Return [X, Y] of the center of cell containing provided text 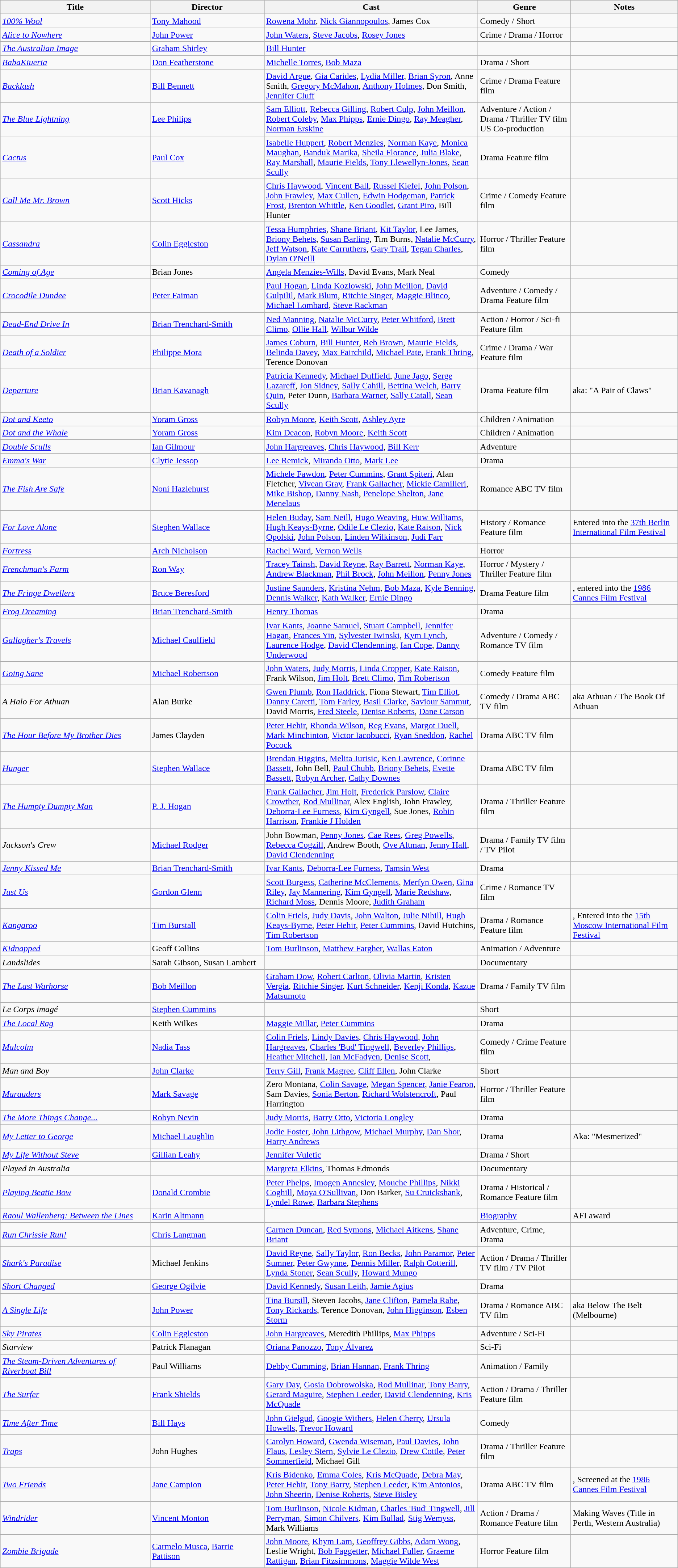
Gordon Glenn [207, 892]
Crime / Drama / Horror [524, 35]
Director [207, 7]
Justine Saunders, Kristina Nehm, Bob Maza, Kyle Benning, Dennis Walker, Kath Walker, Ernie Dingo [371, 593]
Departure [75, 391]
Ian Gilmour [207, 447]
Paul Hogan, Linda Kozlowski, John Meillon, David Gulpilil, Mark Blum, Ritchie Singer, Maggie Blinco, Michael Lombard, Steve Rackman [371, 295]
The Last Warhorse [75, 986]
John Waters, Judy Morris, Linda Cropper, Kate Raison, Frank Wilson, Jim Holt, Brett Climo, Tim Robertson [371, 673]
AFI award [624, 1216]
Biography [524, 1216]
Tracey Tainsh, David Reyne, Ray Barrett, Norman Kaye, Andrew Blackman, Phil Brock, John Meillon, Penny Jones [371, 569]
Michael Laughlin [207, 1136]
Bill Hays [207, 1422]
Don Featherstone [207, 62]
Drama / Romance Feature film [524, 925]
Zero Montana, Colin Savage, Megan Spencer, Janie Fearon, Sam Davies, Sonia Berton, Richard Wolstencroft, Paul Harrington [371, 1094]
Tina Bursill, Steven Jacobs, Jane Clifton, Pamela Rabe, Tony Rickards, Terence Donovan, John Higginson, Esben Storm [371, 1310]
Geoff Collins [207, 949]
aka Athuan / The Book Of Athuan [624, 701]
Action / Drama / Romance Feature film [524, 1518]
Carmen Duncan, Red Symons, Michael Aitkens, Shane Briant [371, 1234]
Drama / Historical / Romance Feature film [524, 1192]
John Bowman, Penny Jones, Cae Rees, Greg Powells, Rebecca Cogzill, Andrew Booth, Ove Altman, Jenny Hall, David Clendenning [371, 845]
Michelle Torres, Bob Maza [371, 62]
Adventure / Sci-Fi [524, 1333]
Comedy / Drama ABC TV film [524, 701]
Lee Remick, Miranda Otto, Mark Lee [371, 460]
Sky Pirates [75, 1333]
My Letter to George [75, 1136]
Tom Burlinson, Matthew Fargher, Wallas Eaton [371, 949]
Alice to Nowhere [75, 35]
James Clayden [207, 735]
Brendan Higgins, Melita Jurisic, Ken Lawrence, Corinne Bassett, John Bell, Paul Chubb, Briony Behets, Evette Bassett, Robyn Archer, Cathy Downes [371, 768]
Shark's Paradise [75, 1263]
Alan Burke [207, 701]
A Halo For Athuan [75, 701]
Dot and the Whale [75, 433]
Brian Kavanagh [207, 391]
The Local Rag [75, 1023]
Action / Drama / Thriller TV film / TV Pilot [524, 1263]
Man and Boy [75, 1070]
John Clarke [207, 1070]
The Fringe Dwellers [75, 593]
Paul Cox [207, 157]
Horror / Mystery / Thriller Feature film [524, 569]
Chris Langman [207, 1234]
Double Sculls [75, 447]
Zombie Brigade [75, 1551]
Romance ABC TV film [524, 489]
The Humpty Dumpty Man [75, 806]
Gillian Leahy [207, 1155]
Tim Burstall [207, 925]
Jennifer Vuletic [371, 1155]
Raoul Wallenberg: Between the Lines [75, 1216]
John Hargreaves, Meredith Phillips, Max Phipps [371, 1333]
Coming of Age [75, 272]
Lee Philips [207, 119]
Frenchman's Farm [75, 569]
Rachel Ward, Vernon Wells [371, 551]
Kidnapped [75, 949]
Angela Menzies-Wills, David Evans, Mark Neal [371, 272]
Ron Way [207, 569]
John Waters, Steve Jacobs, Rosey Jones [371, 35]
Making Waves (Title in Perth, Western Australia) [624, 1518]
Frog Dreaming [75, 611]
Crime / Drama Feature film [524, 86]
Entered into the 37th Berlin International Film Festival [624, 527]
Michael Robertson [207, 673]
Nadia Tass [207, 1047]
Kangaroo [75, 925]
Drama / Romance ABC TV film [524, 1310]
Bob Meillon [207, 986]
Peter Hehir, Rhonda Wilson, Reg Evans, Margot Duell, Mark Minchinton, Victor Iacobucci, Ryan Sneddon, Rachel Pocock [371, 735]
Backlash [75, 86]
David Kennedy, Susan Leith, Jamie Agius [371, 1286]
Malcolm [75, 1047]
Comedy / Short [524, 21]
Title [75, 7]
, Entered into the 15th Moscow International Film Festival [624, 925]
Brian Jones [207, 272]
George Ogilvie [207, 1286]
Notes [624, 7]
Tony Mahood [207, 21]
The Blue Lightning [75, 119]
John Gielgud, Googie Withers, Helen Cherry, Ursula Howells, Trevor Howard [371, 1422]
Action / Drama / Thriller Feature film [524, 1394]
Donald Crombie [207, 1192]
Mark Savage [207, 1094]
Scott Burgess, Catherine McClements, Merfyn Owen, Gina Riley, Jay Mannering, Kim Gyngell, Marie Redshaw, Richard Moss, Dennis Moore, Judith Graham [371, 892]
Genre [524, 7]
Sci-Fi [524, 1347]
Bill Bennett [207, 86]
Robyn Moore, Keith Scott, Ashley Ayre [371, 419]
Adventure [524, 447]
James Coburn, Bill Hunter, Reb Brown, Maurie Fields, Belinda Davey, Max Fairchild, Michael Pate, Frank Thring, Terence Donovan [371, 353]
100% Wool [75, 21]
Adventure / Comedy / Romance TV film [524, 640]
Oriana Panozzo, Tony Álvarez [371, 1347]
Horror Feature film [524, 1551]
Patrick Flanagan [207, 1347]
Played in Australia [75, 1169]
The Steam-Driven Adventures of Riverboat Bill [75, 1366]
Jackson's Crew [75, 845]
Henry Thomas [371, 611]
aka Below The Belt (Melbourne) [624, 1310]
John Hughes [207, 1451]
Jenny Kissed Me [75, 868]
Kris Bidenko, Emma Coles, Kris McQuade, Debra May, Peter Hehir, Tony Barry, Stephen Leeder, Kim Antonios, John Sheerin, Denise Roberts, Steve Bisley [371, 1484]
Margreta Elkins, Thomas Edmonds [371, 1169]
Cast [371, 7]
, entered into the 1986 Cannes Film Festival [624, 593]
Stephen Cummins [207, 1009]
Sam Elliott, Rebecca Gilling, Robert Culp, John Meillon, Robert Coleby, Max Phipps, Ernie Dingo, Ray Meagher, Norman Erskine [371, 119]
Robyn Nevin [207, 1117]
Michael Jenkins [207, 1263]
Call Me Mr. Brown [75, 201]
John Hargreaves, Chris Haywood, Bill Kerr [371, 447]
Graham Shirley [207, 49]
The Fish Are Safe [75, 489]
Cactus [75, 157]
Terry Gill, Frank Magree, Cliff Ellen, John Clarke [371, 1070]
Jodie Foster, John Lithgow, Michael Murphy, Dan Shor, Harry Andrews [371, 1136]
Playing Beatie Bow [75, 1192]
Bill Hunter [371, 49]
Emma's War [75, 460]
My Life Without Steve [75, 1155]
Starview [75, 1347]
Frank Shields [207, 1394]
Michael Caulfield [207, 640]
Colin Friels, Lindy Davies, Chris Haywood, John Hargreaves, Charles 'Bud' Tingwell, Beverley Phillips, Heather Mitchell, Ian McFadyen, Denise Scott, [371, 1047]
Sarah Gibson, Susan Lambert [207, 962]
Carolyn Howard, Gwenda Wiseman, Paul Davies, John Flaus, Lesley Stern, Sylvie Le Clezio, Drew Cottle, Peter Sommerfield, Michael Gill [371, 1451]
Animation / Family [524, 1366]
Debby Cumming, Brian Hannan, Frank Thring [371, 1366]
Two Friends [75, 1484]
Adventure / Action / Drama / Thriller TV film US Co-production [524, 119]
Gary Day, Gosia Dobrowolska, Rod Mullinar, Tony Barry, Gerard Maguire, Stephen Leeder, David Clendenning, Kris McQuade [371, 1394]
Drama / Family TV film [524, 986]
Traps [75, 1451]
Paul Williams [207, 1366]
BabaKiueria [75, 62]
John Moore, Khym Lam, Geoffrey Gibbs, Adam Wong, Leslie Wright, Bob Faggetter, Michael Fuller, Graeme Rattigan, Brian Fitzsimmons, Maggie Wilde West [371, 1551]
Peter Phelps, Imogen Annesley, Mouche Phillips, Nikki Coghill, Moya O'Sullivan, Don Barker, Su Cruickshank, Lyndel Rowe, Barbara Stephens [371, 1192]
Aka: "Mesmerized" [624, 1136]
Crime / Drama / War Feature film [524, 353]
Carmelo Musca, Barrie Pattison [207, 1551]
Jane Campion [207, 1484]
Adventure / Comedy / Drama Feature film [524, 295]
Tom Burlinson, Nicole Kidman, Charles 'Bud' Tingwell, Jill Perryman, Simon Chilvers, Kim Bullad, Stig Wemyss, Mark Williams [371, 1518]
Death of a Soldier [75, 353]
Fortress [75, 551]
David Argue, Gia Carides, Lydia Miller, Brian Syron, Anne Smith, Gregory McMahon, Anthony Holmes, Don Smith, Jennifer Cluff [371, 86]
Ned Manning, Natalie McCurry, Peter Whitford, Brett Climo, Ollie Hall, Wilbur Wilde [371, 324]
Kim Deacon, Robyn Moore, Keith Scott [371, 433]
For Love Alone [75, 527]
Landslides [75, 962]
Maggie Millar, Peter Cummins [371, 1023]
Run Chrissie Run! [75, 1234]
Horror [524, 551]
History / Romance Feature film [524, 527]
Just Us [75, 892]
Gallagher's Travels [75, 640]
Dot and Keeto [75, 419]
Drama / Family TV film / TV Pilot [524, 845]
Bruce Beresford [207, 593]
Comedy / Crime Feature film [524, 1047]
Keith Wilkes [207, 1023]
Ivar Kants, Deborra-Lee Furness, Tamsin West [371, 868]
Vincent Monton [207, 1518]
The More Things Change... [75, 1117]
Scott Hicks [207, 201]
Crocodile Dundee [75, 295]
Marauders [75, 1094]
, Screened at the 1986 Cannes Film Festival [624, 1484]
The Australian Image [75, 49]
Peter Faiman [207, 295]
Le Corps imagé [75, 1009]
Graham Dow, Robert Carlton, Olivia Martin, Kristen Vergia, Ritchie Singer, Kurt Schneider, Kenji Konda, Kazue Matsumoto [371, 986]
The Hour Before My Brother Dies [75, 735]
Time After Time [75, 1422]
Dead-End Drive In [75, 324]
Judy Morris, Barry Otto, Victoria Longley [371, 1117]
Colin Friels, Judy Davis, John Walton, Julie Nihill, Hugh Keays-Byrne, Peter Hehir, Peter Cummins, David Hutchins, Tim Robertson [371, 925]
Cassandra [75, 243]
Adventure, Crime, Drama [524, 1234]
Karin Altmann [207, 1216]
Windrider [75, 1518]
Clytie Jessop [207, 460]
Animation / Adventure [524, 949]
The Surfer [75, 1394]
Comedy Feature film [524, 673]
Crime / Comedy Feature film [524, 201]
Action / Horror / Sci-fi Feature film [524, 324]
aka: "A Pair of Claws" [624, 391]
Short Changed [75, 1286]
Philippe Mora [207, 353]
Arch Nicholson [207, 551]
Rowena Mohr, Nick Giannopoulos, James Cox [371, 21]
Hunger [75, 768]
Going Sane [75, 673]
P. J. Hogan [207, 806]
Michael Rodger [207, 845]
A Single Life [75, 1310]
Noni Hazlehurst [207, 489]
Crime / Romance TV film [524, 892]
